Extract the (x, y) coordinate from the center of the cell holding the provided text.  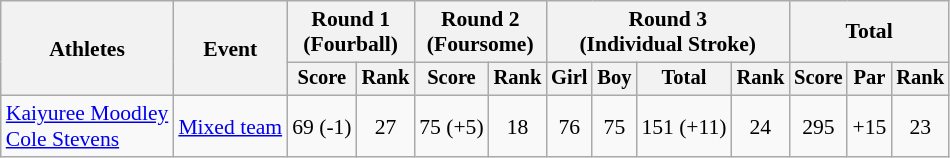
Par (869, 79)
75 (614, 126)
Round 1(Fourball) (350, 32)
+15 (869, 126)
295 (818, 126)
76 (569, 126)
18 (518, 126)
Round 3(Individual Stroke) (668, 32)
151 (+11) (684, 126)
Event (230, 48)
Mixed team (230, 126)
Girl (569, 79)
24 (761, 126)
Boy (614, 79)
Round 2(Foursome) (480, 32)
23 (920, 126)
69 (-1) (322, 126)
Kaiyuree MoodleyCole Stevens (88, 126)
75 (+5) (451, 126)
Athletes (88, 48)
27 (386, 126)
